Return the (X, Y) coordinate for the center point of the cell that contains the specified text.  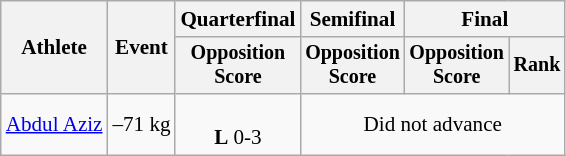
L 0-3 (238, 124)
Quarterfinal (238, 18)
Rank (537, 65)
Final (485, 18)
–71 kg (141, 124)
Did not advance (432, 124)
Athlete (54, 48)
Event (141, 48)
Semifinal (352, 18)
Abdul Aziz (54, 124)
